Output the (x, y) coordinate of the center of the cell containing the given text.  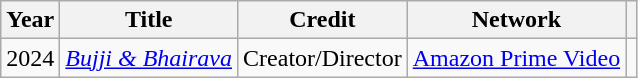
Title (149, 20)
2024 (30, 58)
Credit (323, 20)
Year (30, 20)
Bujji & Bhairava (149, 58)
Network (516, 20)
Amazon Prime Video (516, 58)
Creator/Director (323, 58)
